Determine the (x, y) coordinate at the center of the cell enclosing the given text.  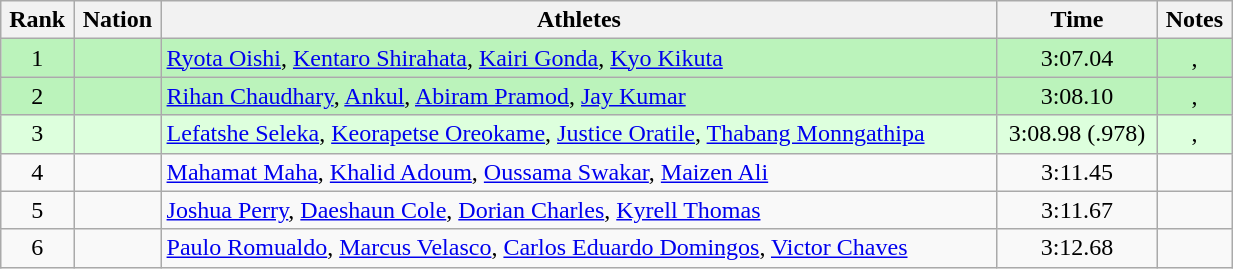
3:08.98 (.978) (1078, 134)
Joshua Perry, Daeshaun Cole, Dorian Charles, Kyrell Thomas (579, 210)
3 (38, 134)
3:11.45 (1078, 172)
Time (1078, 20)
Mahamat Maha, Khalid Adoum, Oussama Swakar, Maizen Ali (579, 172)
Rihan Chaudhary, Ankul, Abiram Pramod, Jay Kumar (579, 96)
Rank (38, 20)
3:08.10 (1078, 96)
Nation (118, 20)
Lefatshe Seleka, Keorapetse Oreokame, Justice Oratile, Thabang Monngathipa (579, 134)
6 (38, 248)
3:12.68 (1078, 248)
4 (38, 172)
Notes (1194, 20)
2 (38, 96)
Paulo Romualdo, Marcus Velasco, Carlos Eduardo Domingos, Victor Chaves (579, 248)
3:07.04 (1078, 58)
1 (38, 58)
3:11.67 (1078, 210)
Athletes (579, 20)
5 (38, 210)
Ryota Oishi, Kentaro Shirahata, Kairi Gonda, Kyo Kikuta (579, 58)
